Capture the cell that displays the provided text and extract its (X, Y) central coordinate. 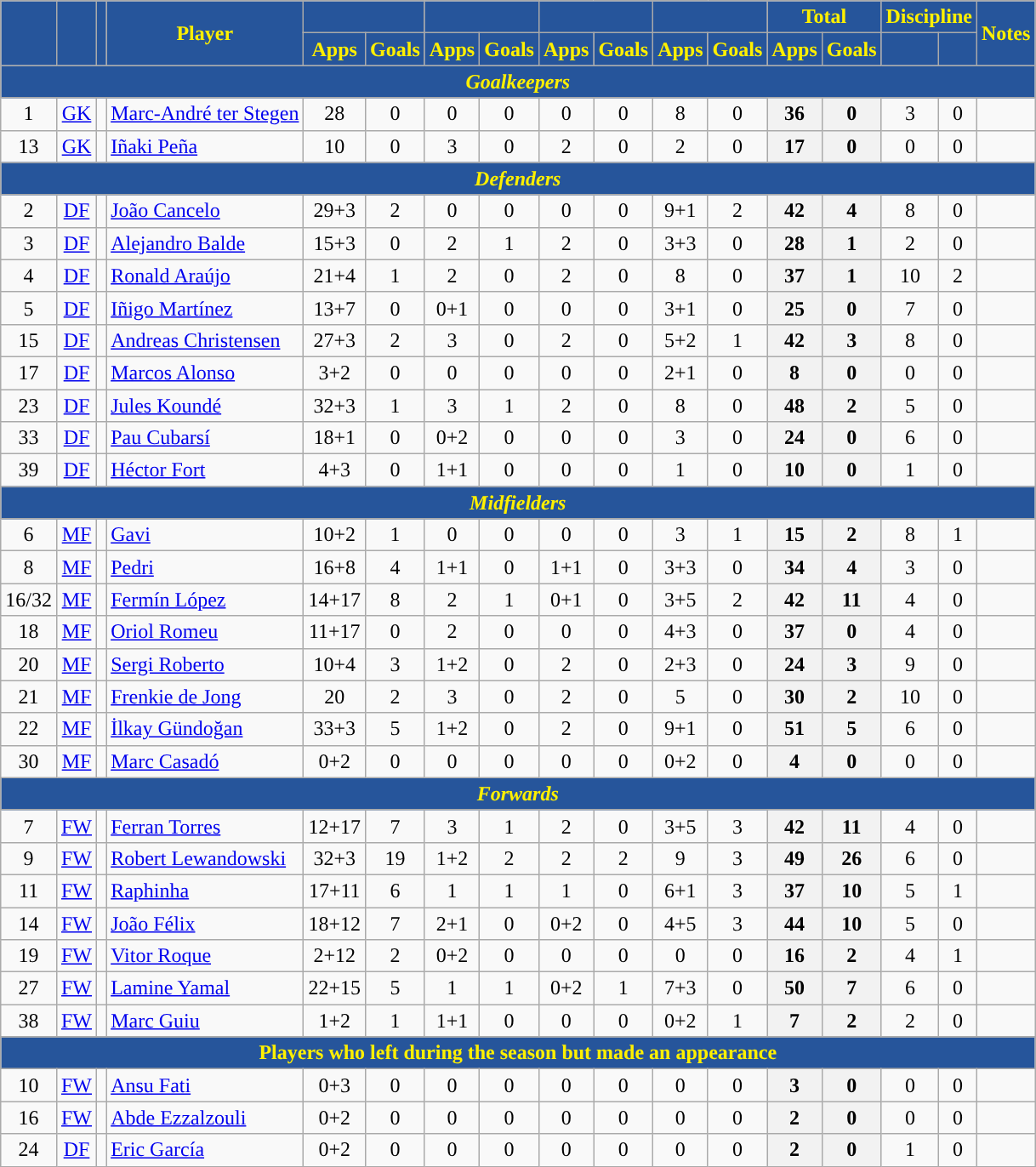
Marc Casadó (205, 761)
Ferran Torres (205, 826)
13+7 (335, 308)
39 (29, 470)
Héctor Fort (205, 470)
12+17 (335, 826)
2+3 (680, 664)
27 (29, 988)
Pau Cubarsí (205, 438)
0+3 (335, 1085)
18+12 (335, 923)
Iñaki Peña (205, 146)
Pedri (205, 567)
Abde Ezzalzouli (205, 1118)
21+4 (335, 276)
Goalkeepers (518, 82)
27+3 (335, 340)
16/32 (29, 600)
Marc-André ter Stegen (205, 114)
49 (794, 858)
5+2 (680, 340)
Player (205, 33)
26 (851, 858)
Alejandro Balde (205, 243)
Forwards (518, 794)
6+1 (680, 891)
Ansu Fati (205, 1085)
14 (29, 923)
18 (29, 632)
Notes (1005, 33)
Lamine Yamal (205, 988)
44 (794, 923)
7+3 (680, 988)
Defenders (518, 179)
34 (794, 567)
Discipline (929, 17)
Total (824, 17)
3+1 (680, 308)
51 (794, 729)
Marcos Alonso (205, 373)
Andreas Christensen (205, 340)
38 (29, 1021)
11+17 (335, 632)
33 (29, 438)
4+5 (680, 923)
21 (29, 697)
23 (29, 406)
João Félix (205, 923)
Robert Lewandowski (205, 858)
10+4 (335, 664)
Vitor Roque (205, 956)
3+2 (335, 373)
Sergi Roberto (205, 664)
14+17 (335, 600)
18+1 (335, 438)
Jules Koundé (205, 406)
2+12 (335, 956)
Iñigo Martínez (205, 308)
36 (794, 114)
29+3 (335, 211)
22+15 (335, 988)
İlkay Gündoğan (205, 729)
48 (794, 406)
Eric García (205, 1150)
Marc Guiu (205, 1021)
13 (29, 146)
15+3 (335, 243)
Midfielders (518, 503)
50 (794, 988)
Raphinha (205, 891)
16+8 (335, 567)
25 (794, 308)
Gavi (205, 535)
17+11 (335, 891)
João Cancelo (205, 211)
10+2 (335, 535)
Frenkie de Jong (205, 697)
33+3 (335, 729)
Ronald Araújo (205, 276)
Oriol Romeu (205, 632)
Players who left during the season but made an appearance (518, 1053)
Fermín López (205, 600)
22 (29, 729)
